Pinpoint the cell where the given text exists, returning its [X, Y] midpoint coordinate. 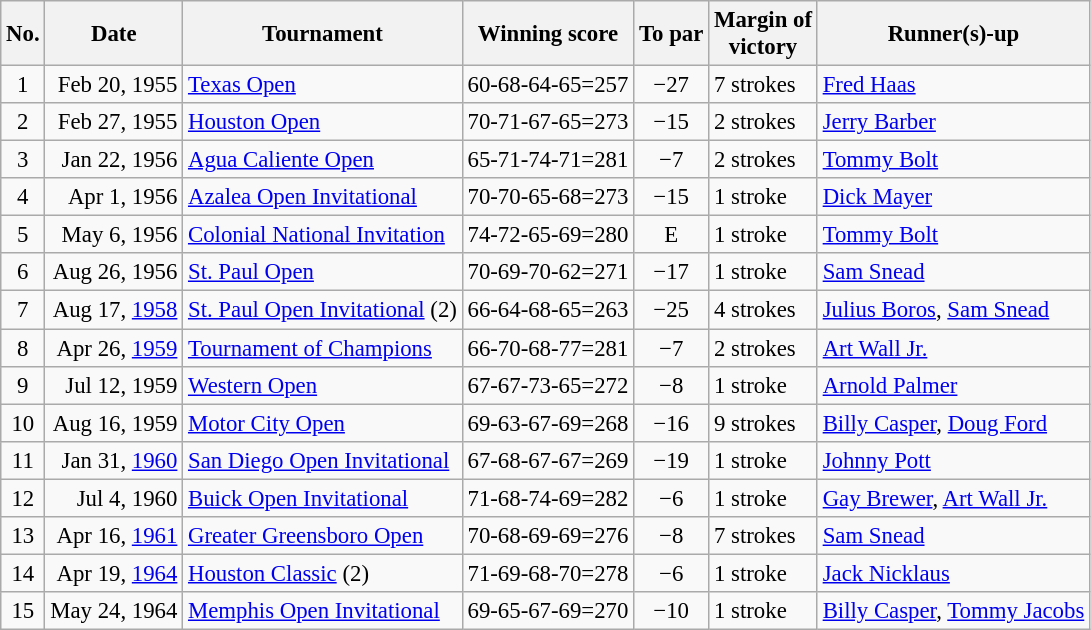
Gay Brewer, Art Wall Jr. [953, 498]
St. Paul Open Invitational (2) [323, 310]
E [672, 235]
Apr 19, 1964 [114, 573]
Arnold Palmer [953, 385]
71-68-74-69=282 [548, 498]
Johnny Pott [953, 460]
Houston Classic (2) [323, 573]
−19 [672, 460]
Art Wall Jr. [953, 348]
Texas Open [323, 85]
Apr 26, 1959 [114, 348]
Buick Open Invitational [323, 498]
Houston Open [323, 122]
Jan 31, 1960 [114, 460]
Apr 16, 1961 [114, 536]
Memphis Open Invitational [323, 611]
67-68-67-67=269 [548, 460]
Billy Casper, Tommy Jacobs [953, 611]
−25 [672, 310]
10 [23, 423]
Aug 16, 1959 [114, 423]
71-69-68-70=278 [548, 573]
Dick Mayer [953, 197]
Billy Casper, Doug Ford [953, 423]
13 [23, 536]
6 [23, 273]
−16 [672, 423]
4 [23, 197]
4 strokes [764, 310]
69-65-67-69=270 [548, 611]
Aug 17, 1958 [114, 310]
Jack Nicklaus [953, 573]
Julius Boros, Sam Snead [953, 310]
May 6, 1956 [114, 235]
Jul 12, 1959 [114, 385]
66-64-68-65=263 [548, 310]
69-63-67-69=268 [548, 423]
74-72-65-69=280 [548, 235]
5 [23, 235]
Margin ofvictory [764, 34]
1 [23, 85]
San Diego Open Invitational [323, 460]
Feb 27, 1955 [114, 122]
May 24, 1964 [114, 611]
St. Paul Open [323, 273]
Motor City Open [323, 423]
−10 [672, 611]
Winning score [548, 34]
To par [672, 34]
70-71-67-65=273 [548, 122]
Apr 1, 1956 [114, 197]
2 [23, 122]
3 [23, 160]
Colonial National Invitation [323, 235]
70-68-69-69=276 [548, 536]
70-70-65-68=273 [548, 197]
Jul 4, 1960 [114, 498]
Tournament [323, 34]
No. [23, 34]
9 [23, 385]
12 [23, 498]
9 strokes [764, 423]
Western Open [323, 385]
67-67-73-65=272 [548, 385]
Azalea Open Invitational [323, 197]
Feb 20, 1955 [114, 85]
Jan 22, 1956 [114, 160]
−27 [672, 85]
65-71-74-71=281 [548, 160]
Fred Haas [953, 85]
66-70-68-77=281 [548, 348]
8 [23, 348]
15 [23, 611]
Date [114, 34]
Runner(s)-up [953, 34]
14 [23, 573]
7 [23, 310]
Agua Caliente Open [323, 160]
Aug 26, 1956 [114, 273]
11 [23, 460]
Jerry Barber [953, 122]
−17 [672, 273]
Greater Greensboro Open [323, 536]
Tournament of Champions [323, 348]
60-68-64-65=257 [548, 85]
70-69-70-62=271 [548, 273]
